Return (x, y) of the center of cell containing provided text 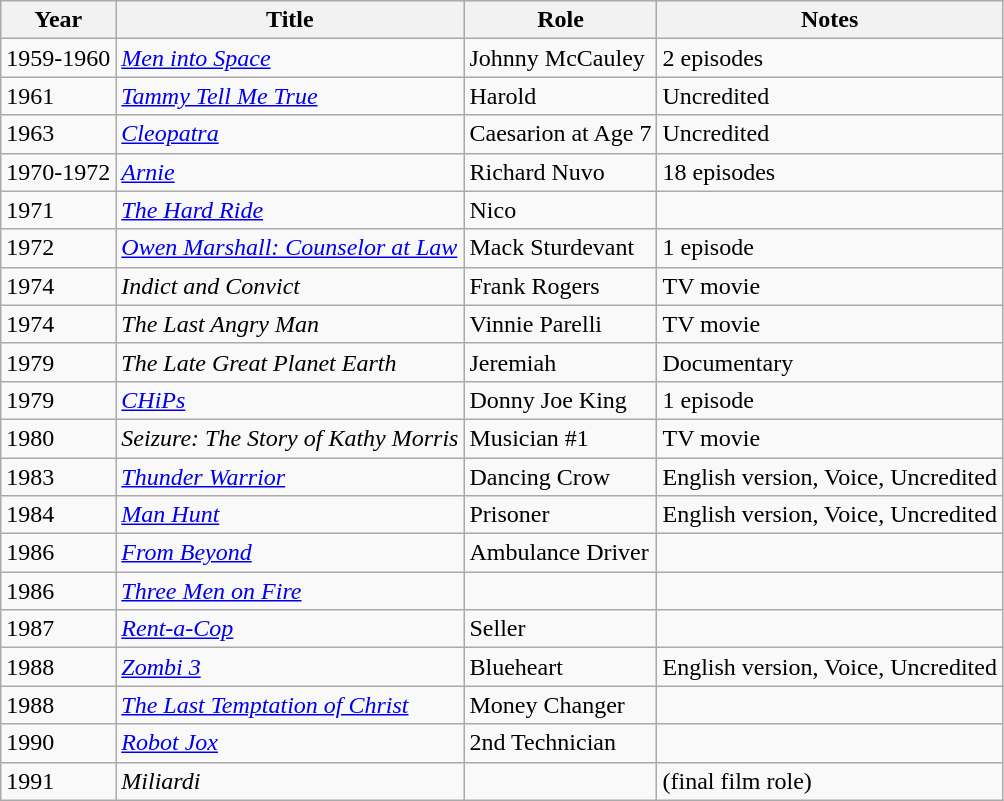
Tammy Tell Me True (290, 96)
Zombi 3 (290, 667)
1970-1972 (58, 172)
Jeremiah (560, 362)
Rent-a-Cop (290, 629)
1980 (58, 438)
1990 (58, 743)
Money Changer (560, 705)
Title (290, 20)
Dancing Crow (560, 477)
Richard Nuvo (560, 172)
Arnie (290, 172)
Cleopatra (290, 134)
Role (560, 20)
1961 (58, 96)
(final film role) (830, 781)
The Late Great Planet Earth (290, 362)
1972 (58, 248)
Seller (560, 629)
1971 (58, 210)
1987 (58, 629)
Men into Space (290, 58)
Prisoner (560, 515)
The Hard Ride (290, 210)
Harold (560, 96)
Robot Jox (290, 743)
1959-1960 (58, 58)
Blueheart (560, 667)
Notes (830, 20)
Year (58, 20)
Ambulance Driver (560, 553)
1984 (58, 515)
Caesarion at Age 7 (560, 134)
Seizure: The Story of Kathy Morris (290, 438)
From Beyond (290, 553)
Owen Marshall: Counselor at Law (290, 248)
Musician #1 (560, 438)
The Last Temptation of Christ (290, 705)
18 episodes (830, 172)
Johnny McCauley (560, 58)
Man Hunt (290, 515)
Documentary (830, 362)
The Last Angry Man (290, 324)
Frank Rogers (560, 286)
2 episodes (830, 58)
1983 (58, 477)
CHiPs (290, 400)
Donny Joe King (560, 400)
1991 (58, 781)
1963 (58, 134)
Thunder Warrior (290, 477)
Nico (560, 210)
Vinnie Parelli (560, 324)
Three Men on Fire (290, 591)
Mack Sturdevant (560, 248)
2nd Technician (560, 743)
Miliardi (290, 781)
Indict and Convict (290, 286)
